Identify which cell holds the provided text, then report its (X, Y) central coordinate. 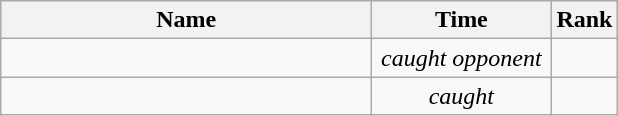
Name (186, 20)
Time (462, 20)
caught (462, 96)
Rank (584, 20)
caught opponent (462, 58)
